Find where the given text appears and provide that cell's center as [X, Y] coordinate. 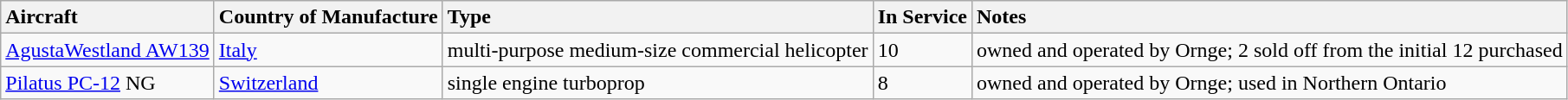
Italy [328, 50]
AgustaWestland AW139 [107, 50]
Pilatus PC-12 NG [107, 83]
owned and operated by Ornge; 2 sold off from the initial 12 purchased [1269, 50]
multi-purpose medium-size commercial helicopter [658, 50]
Notes [1269, 17]
10 [922, 50]
In Service [922, 17]
owned and operated by Ornge; used in Northern Ontario [1269, 83]
Switzerland [328, 83]
Country of Manufacture [328, 17]
8 [922, 83]
Type [658, 17]
Aircraft [107, 17]
single engine turboprop [658, 83]
